Determine the [X, Y] coordinate at the center of the cell enclosing the given text.  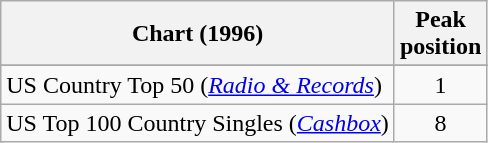
8 [440, 123]
US Country Top 50 (Radio & Records) [198, 85]
US Top 100 Country Singles (Cashbox) [198, 123]
1 [440, 85]
Peakposition [440, 34]
Chart (1996) [198, 34]
